Find where the given text appears and provide that cell's center as (X, Y) coordinate. 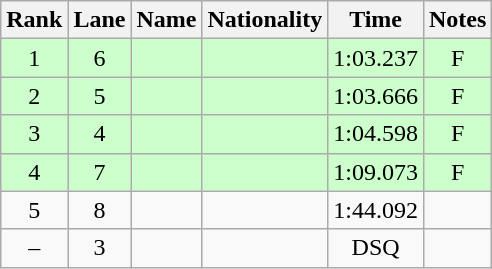
– (34, 248)
2 (34, 96)
DSQ (376, 248)
1:03.237 (376, 58)
1:04.598 (376, 134)
Rank (34, 20)
Nationality (265, 20)
Lane (100, 20)
8 (100, 210)
Time (376, 20)
1:09.073 (376, 172)
1:03.666 (376, 96)
Notes (457, 20)
7 (100, 172)
1:44.092 (376, 210)
Name (166, 20)
6 (100, 58)
1 (34, 58)
